Determine the [x, y] coordinate at the center of the cell enclosing the given text.  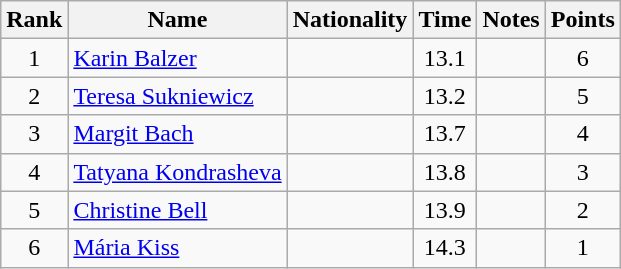
Notes [511, 20]
13.1 [445, 58]
Name [178, 20]
Nationality [350, 20]
Rank [34, 20]
13.9 [445, 210]
Teresa Sukniewicz [178, 96]
14.3 [445, 248]
Christine Bell [178, 210]
Mária Kiss [178, 248]
Karin Balzer [178, 58]
Time [445, 20]
13.7 [445, 134]
Tatyana Kondrasheva [178, 172]
Points [582, 20]
13.2 [445, 96]
13.8 [445, 172]
Margit Bach [178, 134]
